From the cell containing the given text, extract its center point as [x, y] coordinate. 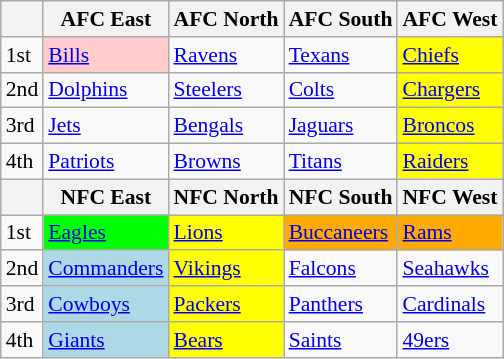
Chargers [450, 90]
Falcons [341, 269]
AFC East [106, 19]
Vikings [226, 269]
NFC South [341, 197]
Dolphins [106, 90]
NFC North [226, 197]
Cardinals [450, 304]
NFC West [450, 197]
Rams [450, 233]
Browns [226, 162]
49ers [450, 340]
Bears [226, 340]
Giants [106, 340]
Broncos [450, 126]
AFC North [226, 19]
Packers [226, 304]
Patriots [106, 162]
AFC West [450, 19]
Raiders [450, 162]
Steelers [226, 90]
Commanders [106, 269]
Bills [106, 55]
Eagles [106, 233]
Texans [341, 55]
Panthers [341, 304]
Chiefs [450, 55]
Buccaneers [341, 233]
Lions [226, 233]
Bengals [226, 126]
Jaguars [341, 126]
Titans [341, 162]
NFC East [106, 197]
Jets [106, 126]
Saints [341, 340]
AFC South [341, 19]
Seahawks [450, 269]
Cowboys [106, 304]
Colts [341, 90]
Ravens [226, 55]
